Find where the given text appears and provide that cell's center as [X, Y] coordinate. 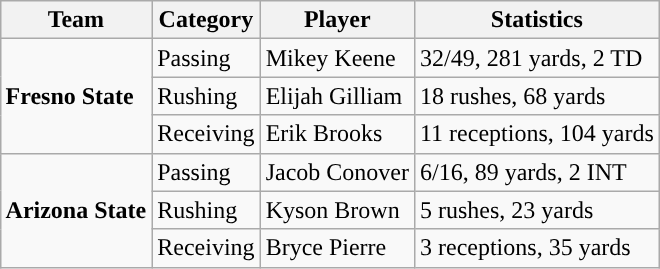
6/16, 89 yards, 2 INT [536, 172]
18 rushes, 68 yards [536, 96]
Player [337, 20]
Statistics [536, 20]
11 receptions, 104 yards [536, 134]
Fresno State [76, 96]
Erik Brooks [337, 134]
Category [206, 20]
Kyson Brown [337, 210]
Mikey Keene [337, 58]
Arizona State [76, 210]
Jacob Conover [337, 172]
3 receptions, 35 yards [536, 248]
Elijah Gilliam [337, 96]
32/49, 281 yards, 2 TD [536, 58]
Team [76, 20]
5 rushes, 23 yards [536, 210]
Bryce Pierre [337, 248]
